Scan for the cell matching the given text and deliver its [x, y] coordinate at center. 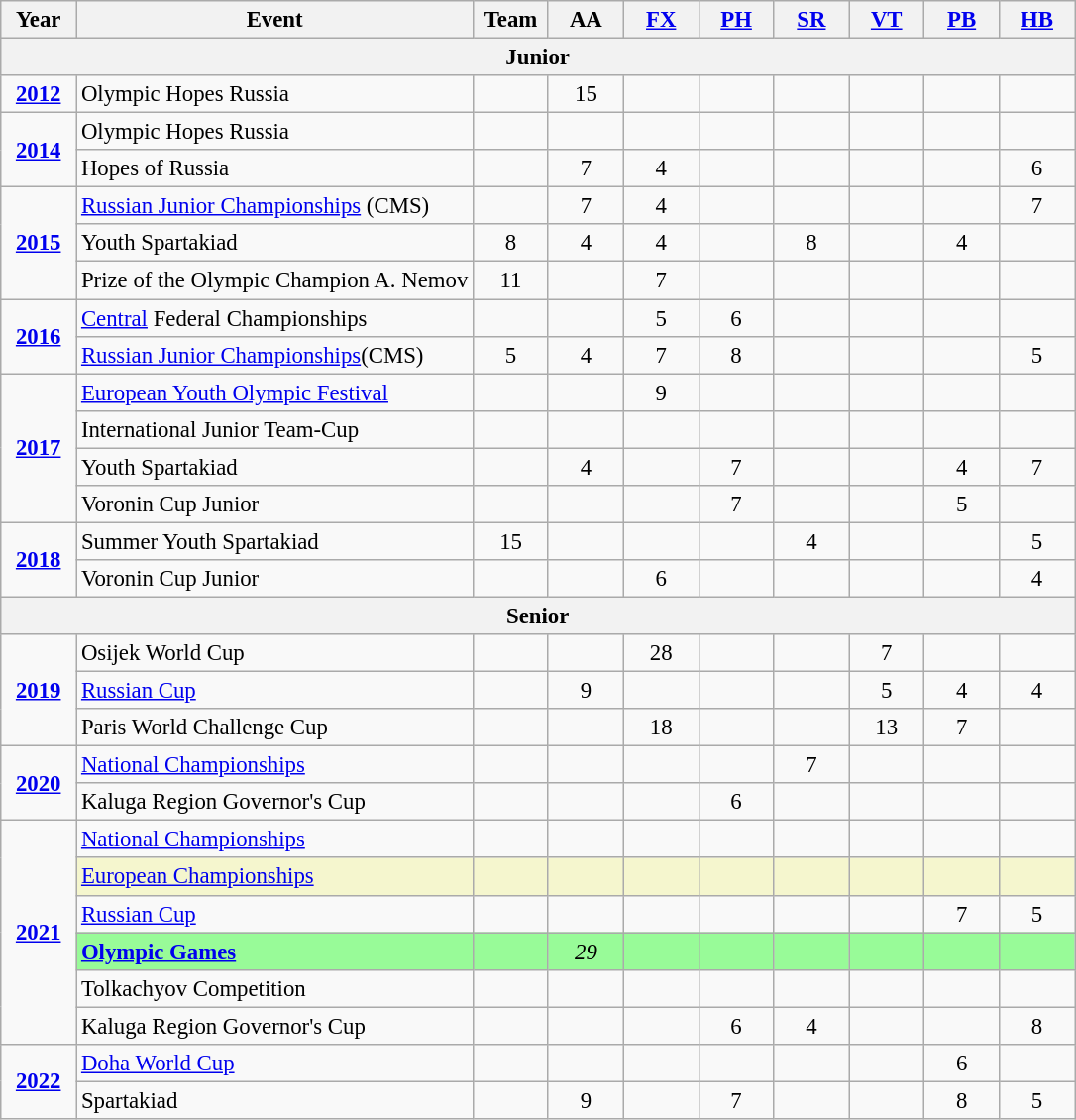
Junior [538, 57]
PH [736, 20]
HB [1037, 20]
Prize of the Olympic Champion A. Nemov [275, 280]
Senior [538, 616]
2022 [39, 1082]
Event [275, 20]
European Championships [275, 877]
VT [887, 20]
Olympic Games [275, 952]
Doha World Cup [275, 1064]
Russian Junior Championships (CMS) [275, 206]
2021 [39, 933]
Central Federal Championships [275, 318]
2016 [39, 337]
European Youth Olympic Festival [275, 392]
Russian Junior Championships(CMS) [275, 355]
2018 [39, 559]
FX [661, 20]
International Junior Team-Cup [275, 429]
SR [811, 20]
2012 [39, 94]
Paris World Challenge Cup [275, 728]
2015 [39, 244]
28 [661, 653]
Tolkachyov Competition [275, 988]
2019 [39, 690]
Year [39, 20]
2014 [39, 151]
11 [511, 280]
2020 [39, 783]
Spartakiad [275, 1100]
Summer Youth Spartakiad [275, 541]
Team [511, 20]
AA [586, 20]
18 [661, 728]
PB [962, 20]
Osijek World Cup [275, 653]
29 [586, 952]
2017 [39, 448]
Hopes of Russia [275, 168]
13 [887, 728]
